Search for the cell housing the specified text and yield its [X, Y] center coordinate. 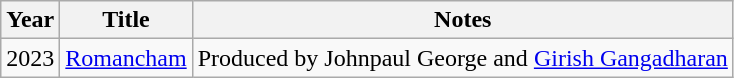
Notes [462, 20]
Romancham [126, 58]
Produced by Johnpaul George and Girish Gangadharan [462, 58]
Year [30, 20]
Title [126, 20]
2023 [30, 58]
